Capture the cell that displays the provided text and extract its [x, y] central coordinate. 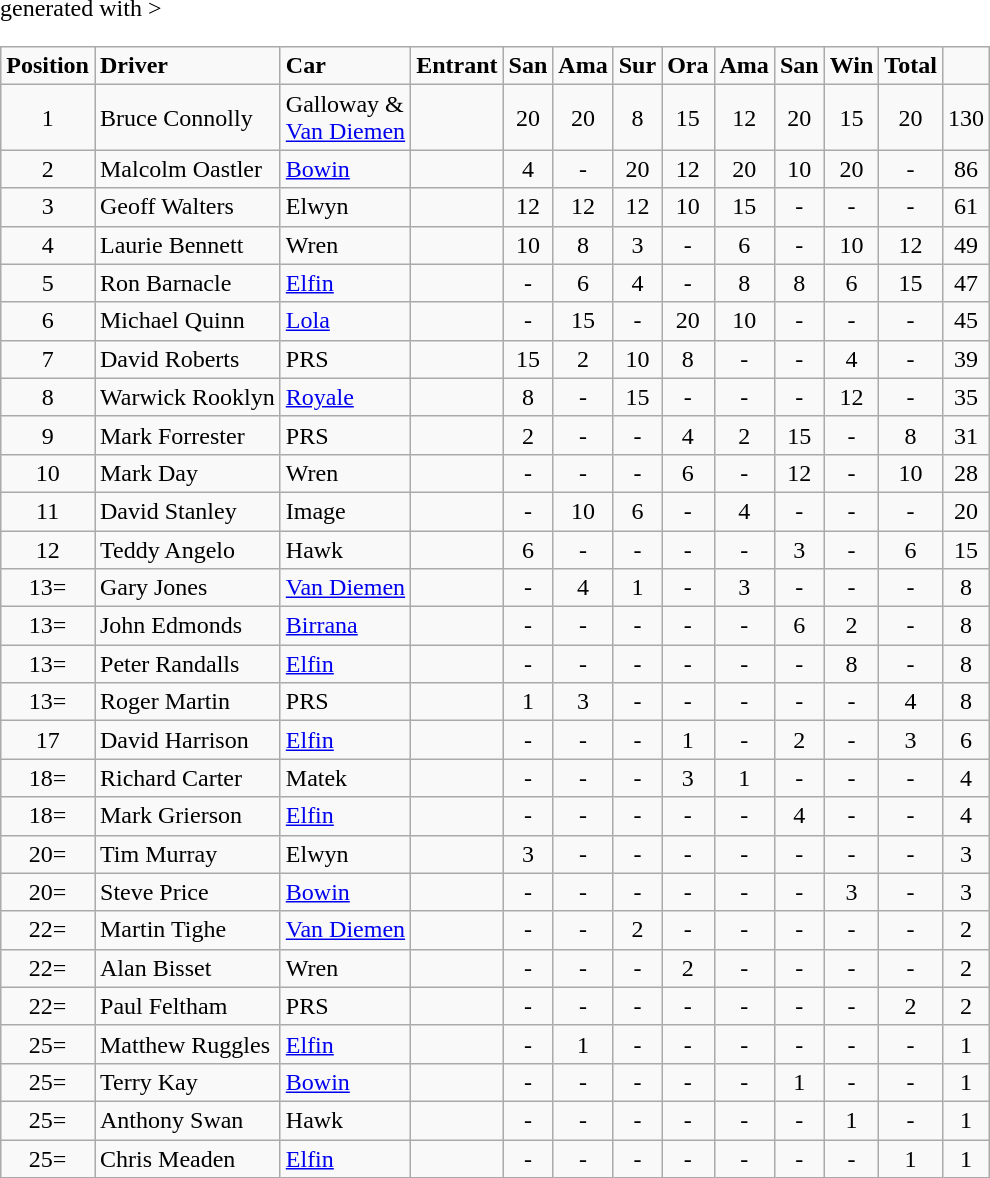
Paul Feltham [187, 1006]
Teddy Angelo [187, 549]
39 [966, 359]
Win [852, 66]
Mark Forrester [187, 435]
Driver [187, 66]
Michael Quinn [187, 321]
130 [966, 118]
Tim Murray [187, 854]
Sur [637, 66]
Ora [688, 66]
Roger Martin [187, 702]
86 [966, 169]
Royale [345, 397]
Peter Randalls [187, 664]
11 [48, 511]
Lola [345, 321]
Warwick Rooklyn [187, 397]
David Roberts [187, 359]
47 [966, 283]
7 [48, 359]
Matek [345, 778]
35 [966, 397]
Matthew Ruggles [187, 1044]
Steve Price [187, 892]
Entrant [457, 66]
Martin Tighe [187, 930]
Car [345, 66]
49 [966, 245]
Gary Jones [187, 588]
17 [48, 740]
Mark Day [187, 473]
Bruce Connolly [187, 118]
Malcolm Oastler [187, 169]
David Stanley [187, 511]
5 [48, 283]
David Harrison [187, 740]
Terry Kay [187, 1082]
Image [345, 511]
Birrana [345, 626]
Alan Bisset [187, 968]
61 [966, 207]
Mark Grierson [187, 816]
Ron Barnacle [187, 283]
45 [966, 321]
Geoff Walters [187, 207]
Position [48, 66]
Laurie Bennett [187, 245]
Total [911, 66]
28 [966, 473]
9 [48, 435]
Galloway & Van Diemen [345, 118]
31 [966, 435]
Richard Carter [187, 778]
Anthony Swan [187, 1120]
Chris Meaden [187, 1159]
John Edmonds [187, 626]
